Output the (X, Y) coordinate of the center of the cell containing the given text.  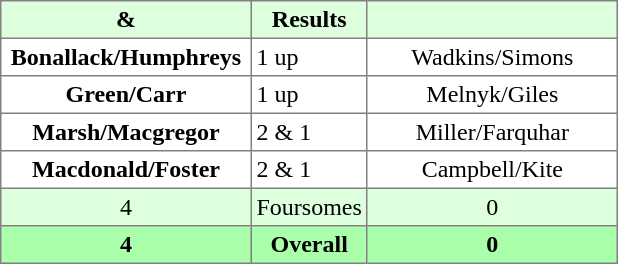
Campbell/Kite (492, 170)
Wadkins/Simons (492, 57)
Miller/Farquhar (492, 132)
Green/Carr (126, 95)
Macdonald/Foster (126, 170)
Marsh/Macgregor (126, 132)
& (126, 20)
Results (309, 20)
Overall (309, 245)
Foursomes (309, 207)
Bonallack/Humphreys (126, 57)
Melnyk/Giles (492, 95)
